Provide the (X, Y) coordinate of the cell's center where the given text is located.  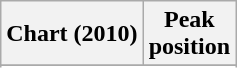
Peakposition (189, 34)
Chart (2010) (72, 34)
